Provide the [X, Y] coordinate of the cell's center where the given text is located.  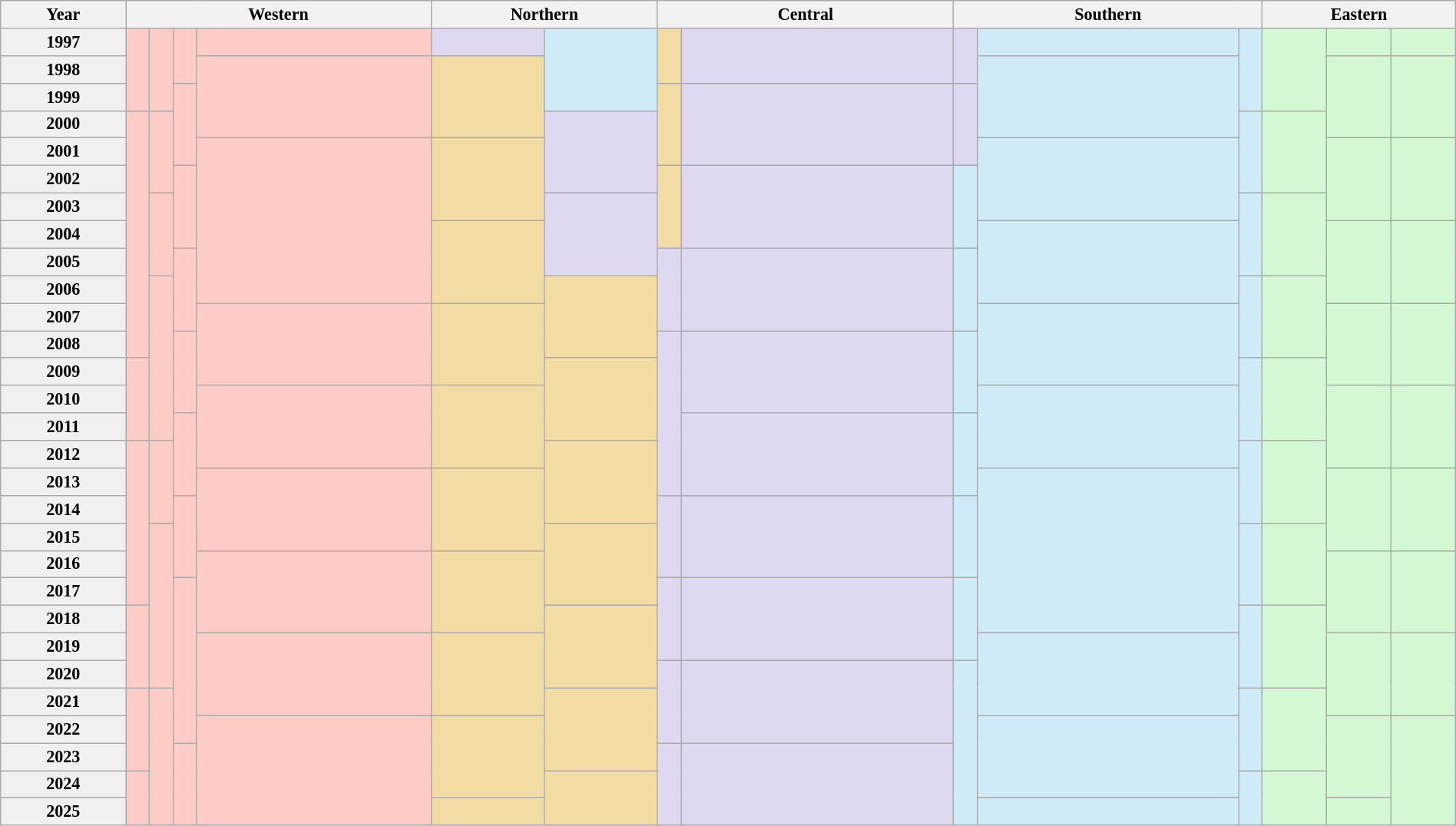
2015 [63, 537]
2002 [63, 179]
2012 [63, 454]
2005 [63, 262]
2019 [63, 646]
2022 [63, 729]
Southern [1107, 14]
2020 [63, 674]
2001 [63, 152]
Central [805, 14]
2023 [63, 756]
2009 [63, 372]
1997 [63, 41]
2016 [63, 564]
2003 [63, 206]
2004 [63, 234]
2024 [63, 784]
2021 [63, 702]
2017 [63, 592]
2018 [63, 619]
Year [63, 14]
2011 [63, 427]
2008 [63, 344]
Northern [544, 14]
2000 [63, 124]
2007 [63, 316]
1999 [63, 97]
Western [278, 14]
Eastern [1359, 14]
1998 [63, 69]
2006 [63, 289]
2013 [63, 481]
2025 [63, 811]
2010 [63, 399]
2014 [63, 509]
